Extract the (X, Y) coordinate from the center of the cell holding the provided text.  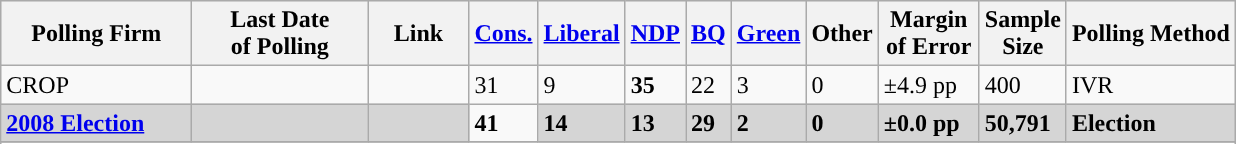
9 (582, 85)
Cons. (504, 34)
Other (842, 34)
35 (655, 85)
Green (768, 34)
±4.9 pp (928, 85)
41 (504, 123)
Last Dateof Polling (280, 34)
Liberal (582, 34)
Link (418, 34)
13 (655, 123)
2008 Election (96, 123)
2 (768, 123)
CROP (96, 85)
Marginof Error (928, 34)
Election (1150, 123)
22 (709, 85)
±0.0 pp (928, 123)
14 (582, 123)
Polling Method (1150, 34)
31 (504, 85)
BQ (709, 34)
Polling Firm (96, 34)
NDP (655, 34)
29 (709, 123)
SampleSize (1022, 34)
50,791 (1022, 123)
IVR (1150, 85)
400 (1022, 85)
3 (768, 85)
